Capture the cell that displays the provided text and extract its [X, Y] central coordinate. 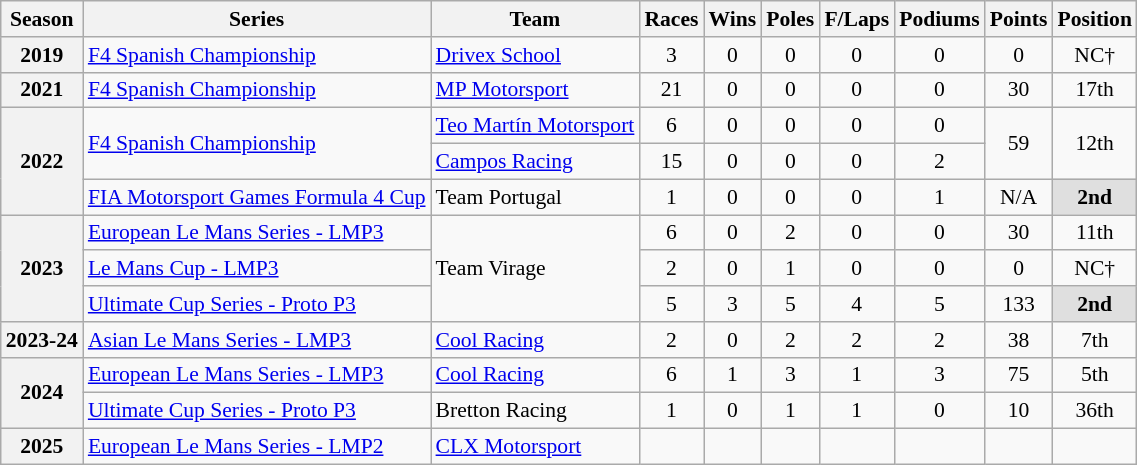
11th [1094, 233]
Teo Martín Motorsport [536, 126]
133 [1019, 304]
2024 [42, 392]
European Le Mans Series - LMP2 [257, 447]
Season [42, 19]
Poles [790, 19]
2021 [42, 90]
Team Portugal [536, 197]
Points [1019, 19]
FIA Motorsport Games Formula 4 Cup [257, 197]
38 [1019, 340]
5th [1094, 375]
2023-24 [42, 340]
Position [1094, 19]
17th [1094, 90]
Asian Le Mans Series - LMP3 [257, 340]
Bretton Racing [536, 411]
Series [257, 19]
F/Laps [856, 19]
75 [1019, 375]
CLX Motorsport [536, 447]
12th [1094, 144]
Campos Racing [536, 162]
10 [1019, 411]
2022 [42, 162]
MP Motorsport [536, 90]
15 [671, 162]
Races [671, 19]
59 [1019, 144]
7th [1094, 340]
2023 [42, 268]
Drivex School [536, 55]
N/A [1019, 197]
21 [671, 90]
2025 [42, 447]
Team [536, 19]
4 [856, 304]
Team Virage [536, 268]
2019 [42, 55]
Wins [733, 19]
Podiums [940, 19]
Le Mans Cup - LMP3 [257, 269]
36th [1094, 411]
